Determine the (X, Y) coordinate at the center of the cell enclosing the given text.  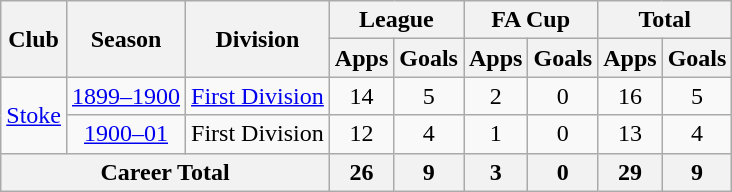
3 (496, 172)
16 (630, 96)
26 (361, 172)
Season (126, 39)
1900–01 (126, 134)
14 (361, 96)
13 (630, 134)
League (396, 20)
Club (34, 39)
Division (258, 39)
1 (496, 134)
1899–1900 (126, 96)
Total (665, 20)
Career Total (166, 172)
FA Cup (531, 20)
29 (630, 172)
2 (496, 96)
12 (361, 134)
Stoke (34, 115)
